Extract the [X, Y] coordinate from the center of the cell holding the provided text.  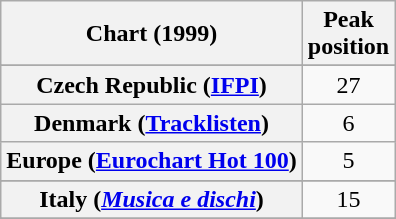
Denmark (Tracklisten) [152, 123]
Chart (1999) [152, 34]
6 [348, 123]
Peakposition [348, 34]
Europe (Eurochart Hot 100) [152, 161]
27 [348, 85]
5 [348, 161]
Czech Republic (IFPI) [152, 85]
Italy (Musica e dischi) [152, 199]
15 [348, 199]
